For the text-containing cell, return its midpoint in [X, Y] coordinate format. 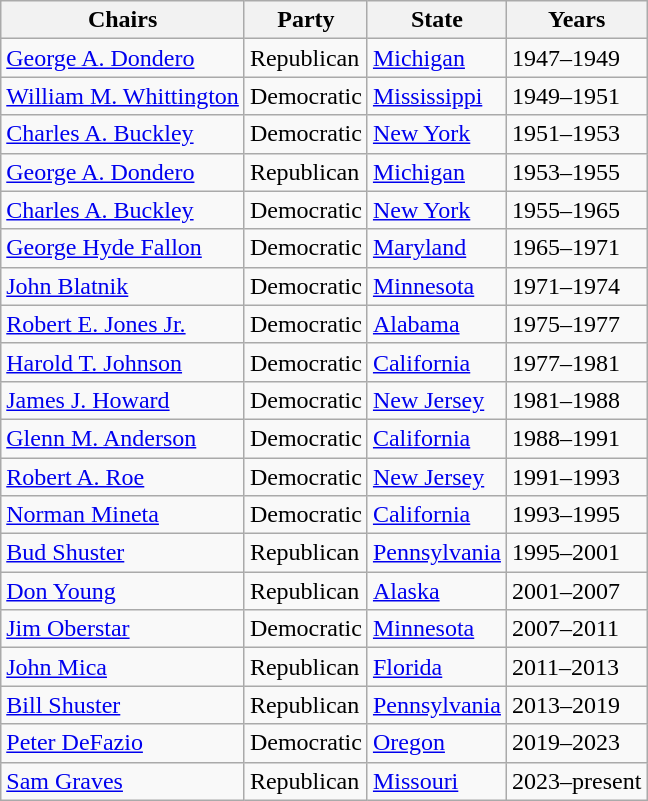
James J. Howard [123, 400]
State [436, 20]
2011–2013 [576, 667]
Florida [436, 667]
1977–1981 [576, 362]
Alabama [436, 324]
1993–1995 [576, 515]
1991–1993 [576, 477]
Party [306, 20]
2001–2007 [576, 591]
Mississippi [436, 96]
1955–1965 [576, 210]
Maryland [436, 248]
Peter DeFazio [123, 743]
Bud Shuster [123, 553]
Years [576, 20]
Robert A. Roe [123, 477]
1971–1974 [576, 286]
Alaska [436, 591]
Sam Graves [123, 781]
Missouri [436, 781]
Robert E. Jones Jr. [123, 324]
Chairs [123, 20]
George Hyde Fallon [123, 248]
2013–2019 [576, 705]
2019–2023 [576, 743]
Bill Shuster [123, 705]
2007–2011 [576, 629]
Jim Oberstar [123, 629]
Glenn M. Anderson [123, 438]
William M. Whittington [123, 96]
John Blatnik [123, 286]
1995–2001 [576, 553]
Don Young [123, 591]
1981–1988 [576, 400]
1949–1951 [576, 96]
1951–1953 [576, 134]
Oregon [436, 743]
John Mica [123, 667]
1947–1949 [576, 58]
1975–1977 [576, 324]
Harold T. Johnson [123, 362]
Norman Mineta [123, 515]
1953–1955 [576, 172]
1988–1991 [576, 438]
2023–present [576, 781]
1965–1971 [576, 248]
